Output the [X, Y] coordinate of the center of the cell containing the given text.  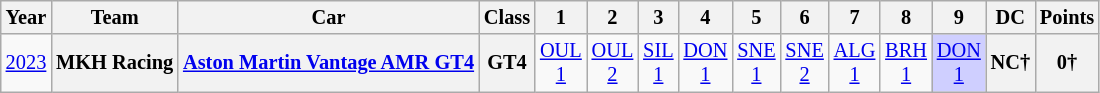
0† [1067, 63]
7 [855, 17]
Class [507, 17]
ALG1 [855, 63]
OUL1 [561, 63]
2023 [26, 63]
Points [1067, 17]
3 [658, 17]
SNE1 [756, 63]
SIL1 [658, 63]
DC [1010, 17]
OUL2 [613, 63]
Year [26, 17]
NC† [1010, 63]
GT4 [507, 63]
1 [561, 17]
6 [804, 17]
9 [959, 17]
BRH1 [906, 63]
Aston Martin Vantage AMR GT4 [328, 63]
SNE2 [804, 63]
MKH Racing [114, 63]
8 [906, 17]
4 [705, 17]
5 [756, 17]
Team [114, 17]
2 [613, 17]
Car [328, 17]
